Scan for the cell matching the given text and deliver its [X, Y] coordinate at center. 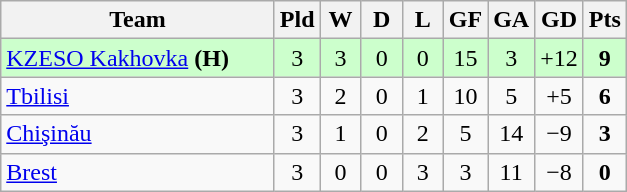
Pld [297, 20]
KZESO Kakhovka (H) [138, 58]
14 [512, 134]
9 [604, 58]
+5 [560, 96]
−9 [560, 134]
GA [512, 20]
Tbilisi [138, 96]
L [422, 20]
Team [138, 20]
10 [465, 96]
GD [560, 20]
11 [512, 172]
6 [604, 96]
−8 [560, 172]
+12 [560, 58]
Brest [138, 172]
W [340, 20]
15 [465, 58]
D [382, 20]
Pts [604, 20]
GF [465, 20]
Chişinău [138, 134]
